Detect which cell encompasses the target text, then output its [x, y] center coordinate. 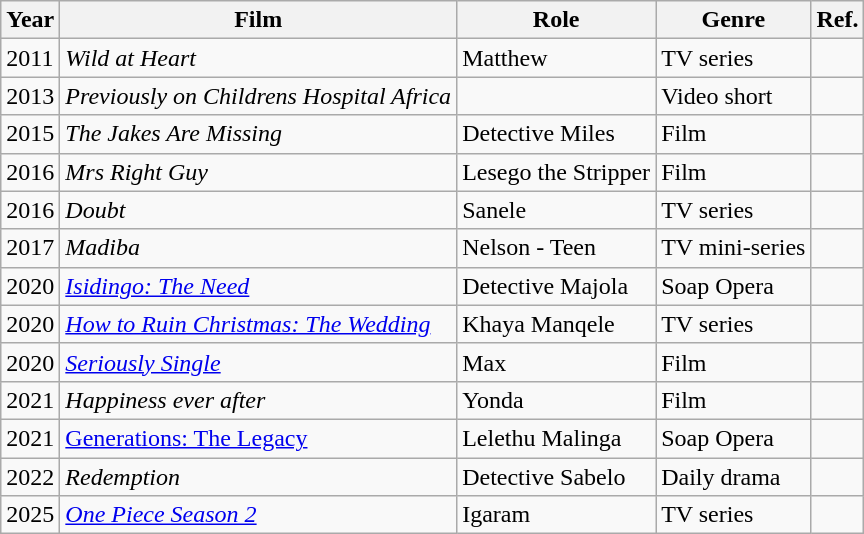
The Jakes Are Missing [258, 134]
Detective Miles [556, 134]
Doubt [258, 210]
Igaram [556, 515]
Role [556, 20]
Redemption [258, 477]
One Piece Season 2 [258, 515]
Isidingo: The Need [258, 286]
Previously on Childrens Hospital Africa [258, 96]
2025 [30, 515]
TV mini-series [734, 248]
Seriously Single [258, 362]
Lelethu Malinga [556, 438]
Ref. [838, 20]
Happiness ever after [258, 400]
Year [30, 20]
Sanele [556, 210]
2011 [30, 58]
Detective Majola [556, 286]
Daily drama [734, 477]
Generations: The Legacy [258, 438]
Yonda [556, 400]
Matthew [556, 58]
Madiba [258, 248]
Mrs Right Guy [258, 172]
Max [556, 362]
Wild at Heart [258, 58]
Genre [734, 20]
How to Ruin Christmas: The Wedding [258, 324]
2015 [30, 134]
Video short [734, 96]
Khaya Manqele [556, 324]
2022 [30, 477]
2017 [30, 248]
2013 [30, 96]
Detective Sabelo [556, 477]
Lesego the Stripper [556, 172]
Nelson - Teen [556, 248]
